Output the (X, Y) coordinate of the center of the cell containing the given text.  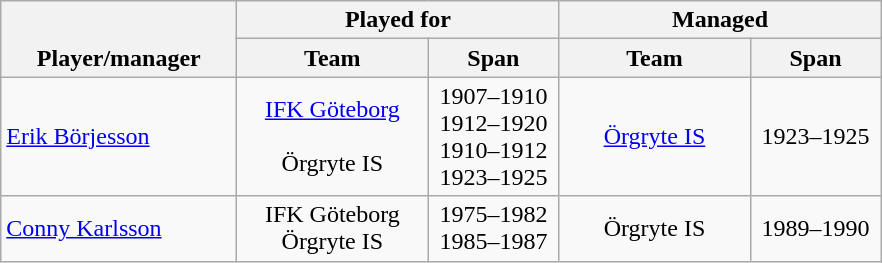
Managed (720, 20)
1989–1990 (816, 228)
Player/manager (119, 39)
1907–19101912–19201910–19121923–1925 (494, 136)
Conny Karlsson (119, 228)
1975–19821985–1987 (494, 228)
1923–1925 (816, 136)
Played for (398, 20)
Erik Börjesson (119, 136)
